Search for the cell housing the specified text and yield its (x, y) center coordinate. 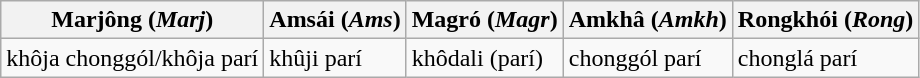
Amsái (Ams) (335, 20)
Marjông (Marj) (132, 20)
khôja chonggól/khôja parí (132, 58)
chonglá parí (825, 58)
khûji parí (335, 58)
Rongkhói (Rong) (825, 20)
Magró (Magr) (484, 20)
chonggól parí (648, 58)
khôdali (parí) (484, 58)
Amkhâ (Amkh) (648, 20)
